Pinpoint the cell where the given text exists, returning its (x, y) midpoint coordinate. 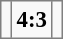
4:3 (32, 20)
